Detect which cell encompasses the target text, then output its [x, y] center coordinate. 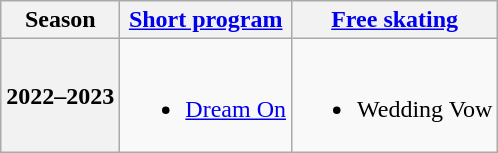
Wedding Vow [395, 96]
2022–2023 [60, 96]
Free skating [395, 20]
Dream On [206, 96]
Season [60, 20]
Short program [206, 20]
